Scan for the cell matching the given text and deliver its [X, Y] coordinate at center. 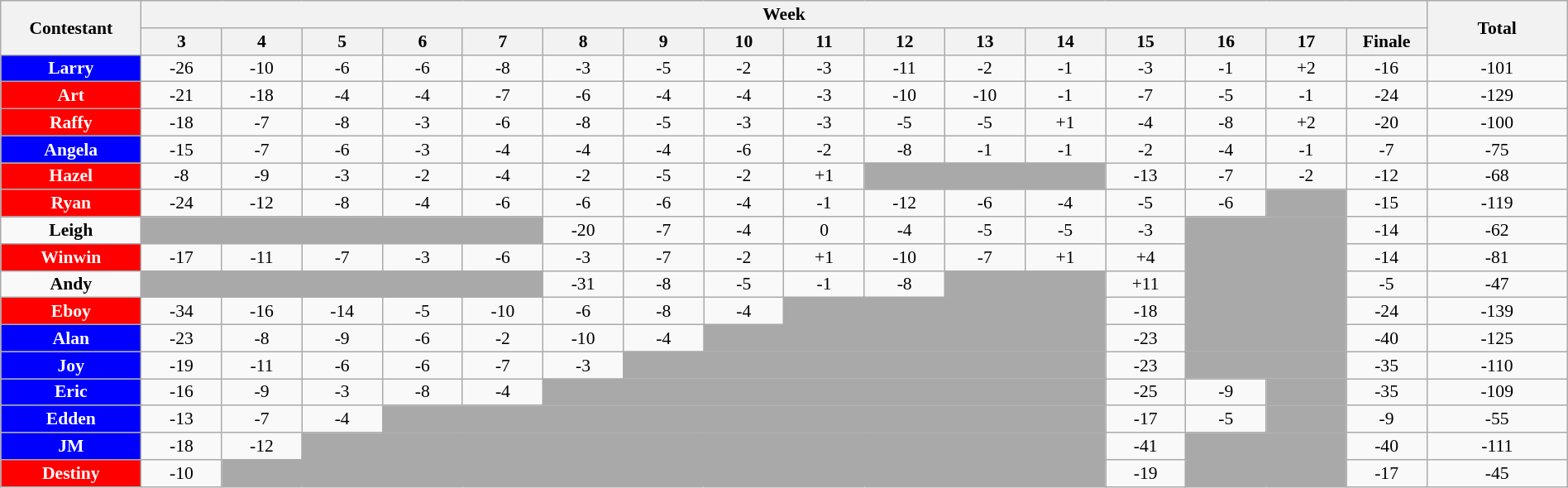
-75 [1497, 149]
Ryan [71, 203]
3 [182, 41]
-119 [1497, 203]
-31 [584, 285]
-34 [182, 311]
-41 [1146, 447]
Destiny [71, 473]
Angela [71, 149]
11 [824, 41]
-109 [1497, 392]
-111 [1497, 447]
Contestant [71, 28]
Alan [71, 339]
-45 [1497, 473]
Week [784, 15]
-47 [1497, 285]
6 [422, 41]
Eboy [71, 311]
-68 [1497, 177]
8 [584, 41]
4 [261, 41]
-62 [1497, 230]
-110 [1497, 366]
9 [663, 41]
7 [503, 41]
Joy [71, 366]
Winwin [71, 258]
-81 [1497, 258]
-55 [1497, 420]
Raffy [71, 122]
17 [1307, 41]
Eric [71, 392]
10 [744, 41]
Andy [71, 285]
Larry [71, 68]
-129 [1497, 96]
-125 [1497, 339]
14 [1065, 41]
Finale [1386, 41]
-26 [182, 68]
JM [71, 447]
-25 [1146, 392]
-139 [1497, 311]
-100 [1497, 122]
Hazel [71, 177]
Edden [71, 420]
15 [1146, 41]
5 [342, 41]
-21 [182, 96]
-101 [1497, 68]
+4 [1146, 258]
Total [1497, 28]
12 [905, 41]
Art [71, 96]
16 [1226, 41]
Leigh [71, 230]
13 [984, 41]
0 [824, 230]
+11 [1146, 285]
